Capture the cell that displays the provided text and extract its (x, y) central coordinate. 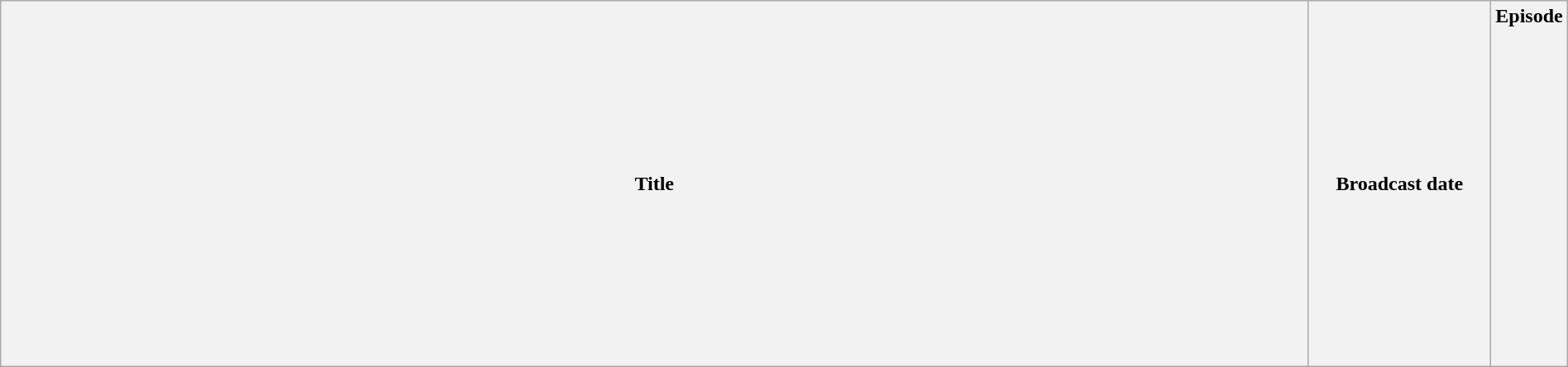
Episode (1529, 183)
Title (655, 183)
Broadcast date (1399, 183)
